From the cell containing the given text, extract its center point as [X, Y] coordinate. 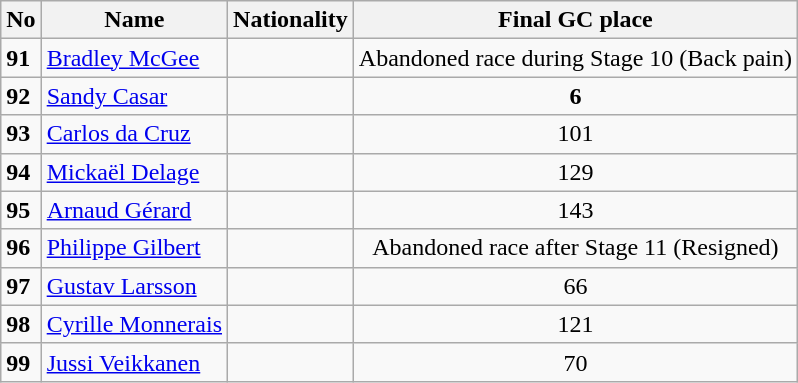
Gustav Larsson [134, 286]
Abandoned race after Stage 11 (Resigned) [575, 248]
121 [575, 324]
94 [21, 172]
6 [575, 96]
Cyrille Monnerais [134, 324]
70 [575, 362]
Name [134, 20]
Jussi Veikkanen [134, 362]
143 [575, 210]
96 [21, 248]
129 [575, 172]
91 [21, 58]
Philippe Gilbert [134, 248]
95 [21, 210]
Mickaël Delage [134, 172]
99 [21, 362]
Final GC place [575, 20]
92 [21, 96]
93 [21, 134]
66 [575, 286]
Nationality [291, 20]
No [21, 20]
Abandoned race during Stage 10 (Back pain) [575, 58]
Carlos da Cruz [134, 134]
Sandy Casar [134, 96]
Arnaud Gérard [134, 210]
Bradley McGee [134, 58]
97 [21, 286]
98 [21, 324]
101 [575, 134]
